Locate the cell with the specified text and output its [X, Y] center coordinate. 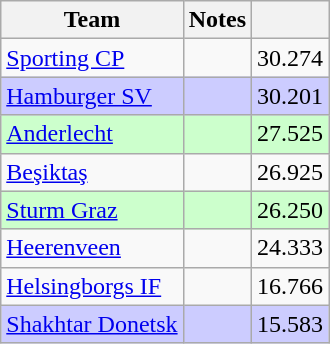
Helsingborgs IF [92, 286]
Anderlecht [92, 134]
Beşiktaş [92, 172]
15.583 [290, 324]
Notes [217, 20]
26.925 [290, 172]
24.333 [290, 248]
Team [92, 20]
30.201 [290, 96]
26.250 [290, 210]
16.766 [290, 286]
Shakhtar Donetsk [92, 324]
30.274 [290, 58]
Sporting CP [92, 58]
Sturm Graz [92, 210]
Hamburger SV [92, 96]
27.525 [290, 134]
Heerenveen [92, 248]
